Locate the cell with the specified text and output its [x, y] center coordinate. 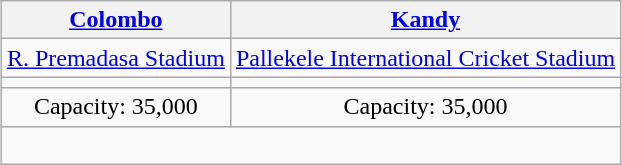
Colombo [116, 20]
R. Premadasa Stadium [116, 58]
Pallekele International Cricket Stadium [425, 58]
Kandy [425, 20]
